Locate the cell with the specified text and output its (x, y) center coordinate. 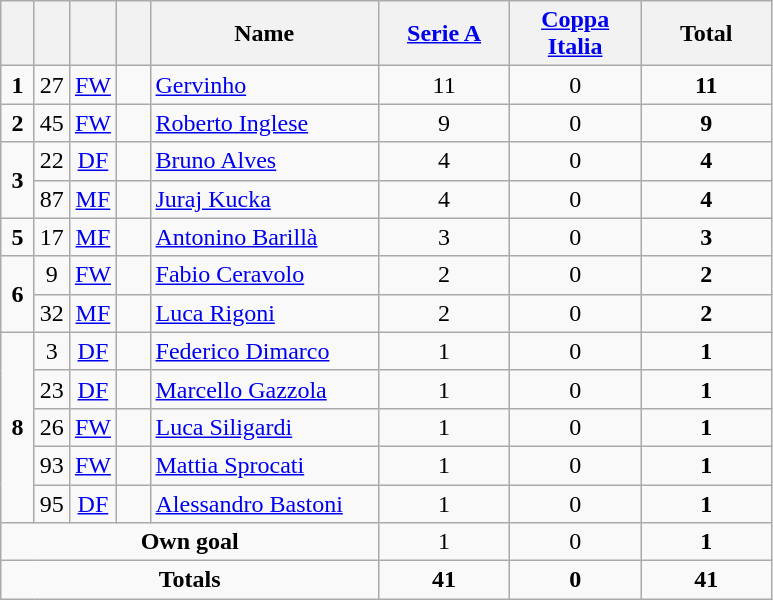
Serie A (444, 34)
95 (52, 503)
26 (52, 427)
Gervinho (264, 85)
22 (52, 161)
Totals (190, 580)
Juraj Kucka (264, 199)
Luca Rigoni (264, 313)
Antonino Barillà (264, 237)
Marcello Gazzola (264, 389)
93 (52, 465)
Federico Dimarco (264, 351)
32 (52, 313)
87 (52, 199)
Mattia Sprocati (264, 465)
Total (706, 34)
27 (52, 85)
45 (52, 123)
Coppa Italia (576, 34)
6 (18, 294)
5 (18, 237)
Name (264, 34)
Fabio Ceravolo (264, 275)
Bruno Alves (264, 161)
23 (52, 389)
8 (18, 427)
Roberto Inglese (264, 123)
Own goal (190, 542)
Alessandro Bastoni (264, 503)
Luca Siligardi (264, 427)
17 (52, 237)
